Return the [X, Y] coordinate for the center point of the cell that contains the specified text.  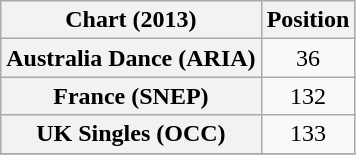
36 [308, 58]
UK Singles (OCC) [131, 134]
Position [308, 20]
Chart (2013) [131, 20]
Australia Dance (ARIA) [131, 58]
133 [308, 134]
France (SNEP) [131, 96]
132 [308, 96]
